Extract the [x, y] coordinate from the center of the cell holding the provided text.  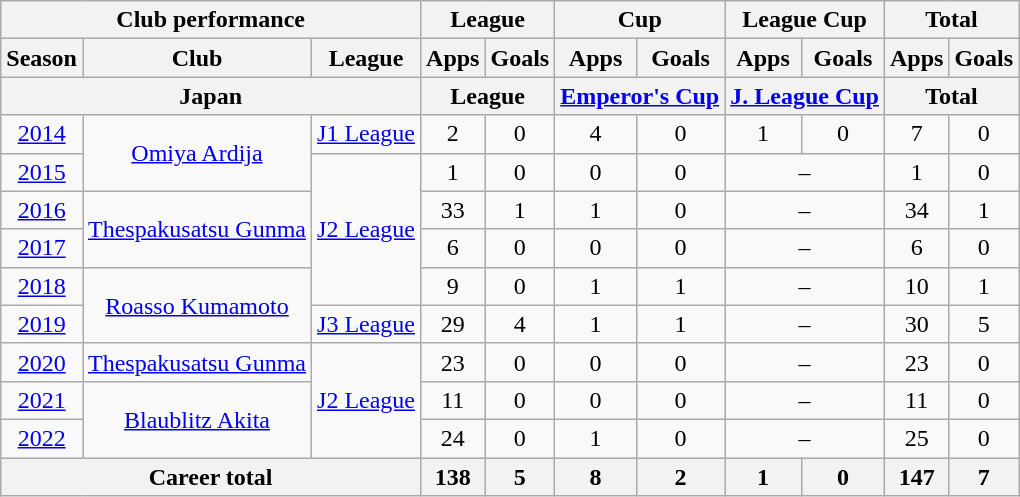
2019 [42, 324]
Blaublitz Akita [196, 419]
24 [453, 438]
2022 [42, 438]
29 [453, 324]
Roasso Kumamoto [196, 305]
Emperor's Cup [640, 96]
33 [453, 210]
25 [916, 438]
138 [453, 477]
8 [596, 477]
Club performance [211, 20]
Japan [211, 96]
34 [916, 210]
Club [196, 58]
2021 [42, 400]
2016 [42, 210]
J3 League [366, 324]
Cup [640, 20]
Season [42, 58]
J. League Cup [805, 96]
2015 [42, 172]
Omiya Ardija [196, 153]
30 [916, 324]
9 [453, 286]
10 [916, 286]
2018 [42, 286]
J1 League [366, 134]
League Cup [805, 20]
Career total [211, 477]
2014 [42, 134]
147 [916, 477]
2017 [42, 248]
2020 [42, 362]
